From the cell containing the given text, extract its center point as [X, Y] coordinate. 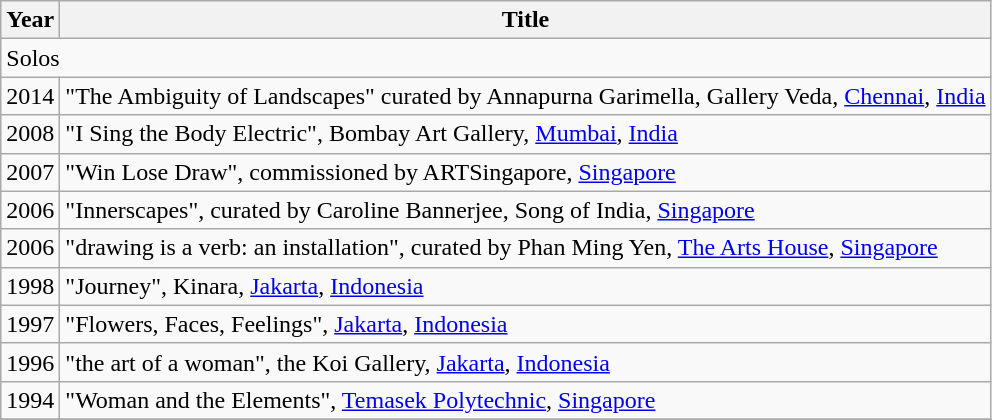
"The Ambiguity of Landscapes" curated by Annapurna Garimella, Gallery Veda, Chennai, India [526, 96]
Year [30, 20]
1998 [30, 286]
"drawing is a verb: an installation", curated by Phan Ming Yen, The Arts House, Singapore [526, 248]
1996 [30, 362]
Title [526, 20]
1997 [30, 324]
"I Sing the Body Electric", Bombay Art Gallery, Mumbai, India [526, 134]
1994 [30, 400]
"Woman and the Elements", Temasek Polytechnic, Singapore [526, 400]
"Win Lose Draw", commissioned by ARTSingapore, Singapore [526, 172]
2008 [30, 134]
Solos [496, 58]
"Innerscapes", curated by Caroline Bannerjee, Song of India, Singapore [526, 210]
"Journey", Kinara, Jakarta, Indonesia [526, 286]
2014 [30, 96]
2007 [30, 172]
"Flowers, Faces, Feelings", Jakarta, Indonesia [526, 324]
"the art of a woman", the Koi Gallery, Jakarta, Indonesia [526, 362]
